Return the [X, Y] coordinate for the center point of the cell that contains the specified text.  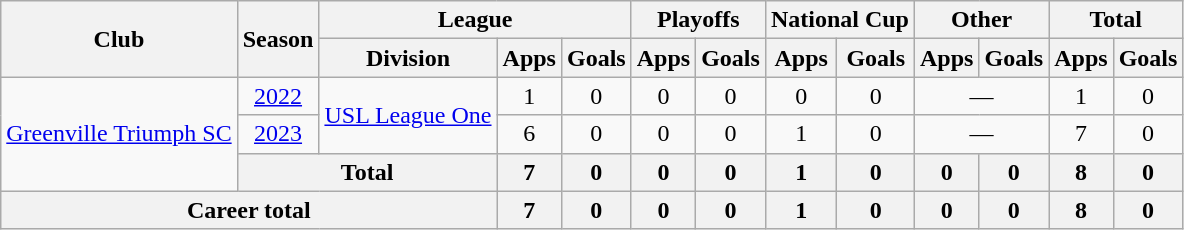
Club [119, 39]
Other [982, 20]
6 [529, 134]
2023 [278, 134]
Division [408, 58]
League [475, 20]
USL League One [408, 115]
Playoffs [698, 20]
Greenville Triumph SC [119, 134]
2022 [278, 96]
Season [278, 39]
National Cup [840, 20]
Career total [249, 210]
